From the cell containing the given text, extract its center point as (x, y) coordinate. 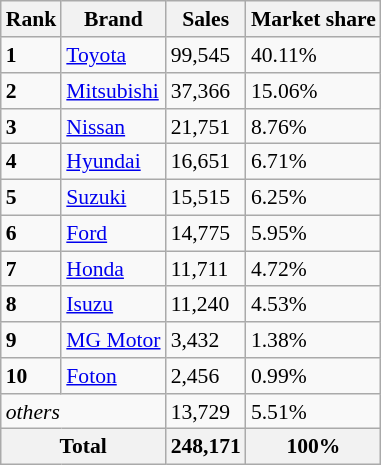
Sales (206, 19)
8 (32, 304)
37,366 (206, 91)
100% (314, 447)
3,432 (206, 340)
Ford (113, 233)
40.11% (314, 55)
4.72% (314, 269)
2 (32, 91)
6.25% (314, 197)
MG Motor (113, 340)
0.99% (314, 376)
5.95% (314, 233)
9 (32, 340)
21,751 (206, 126)
Isuzu (113, 304)
10 (32, 376)
Toyota (113, 55)
8.76% (314, 126)
Suzuki (113, 197)
Market share (314, 19)
Honda (113, 269)
4 (32, 162)
14,775 (206, 233)
Foton (113, 376)
5 (32, 197)
2,456 (206, 376)
Rank (32, 19)
1.38% (314, 340)
Total (84, 447)
Hyundai (113, 162)
1 (32, 55)
7 (32, 269)
4.53% (314, 304)
5.51% (314, 411)
Mitsubishi (113, 91)
Brand (113, 19)
3 (32, 126)
15,515 (206, 197)
6.71% (314, 162)
99,545 (206, 55)
13,729 (206, 411)
248,171 (206, 447)
Nissan (113, 126)
11,711 (206, 269)
6 (32, 233)
16,651 (206, 162)
others (84, 411)
15.06% (314, 91)
11,240 (206, 304)
